From the cell containing the given text, extract its center point as [X, Y] coordinate. 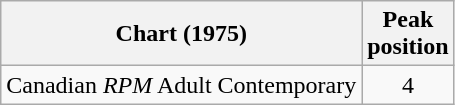
Canadian RPM Adult Contemporary [182, 85]
4 [408, 85]
Peakposition [408, 34]
Chart (1975) [182, 34]
